Provide the (x, y) coordinate of the cell's center where the given text is located.  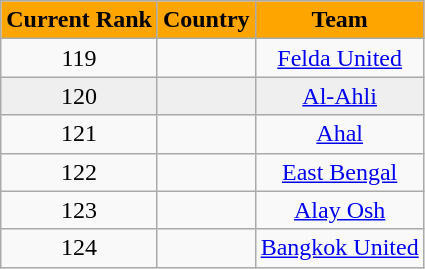
Al-Ahli (340, 96)
Felda United (340, 58)
119 (80, 58)
Bangkok United (340, 248)
Country (206, 20)
East Bengal (340, 172)
121 (80, 134)
Team (340, 20)
124 (80, 248)
Ahal (340, 134)
123 (80, 210)
122 (80, 172)
120 (80, 96)
Alay Osh (340, 210)
Current Rank (80, 20)
